Detect which cell encompasses the target text, then output its [x, y] center coordinate. 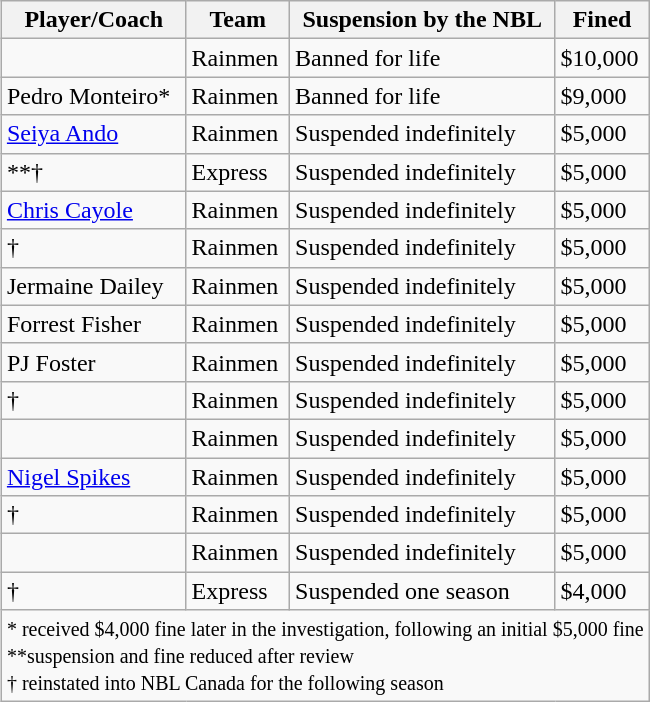
Fined [602, 20]
$9,000 [602, 96]
$10,000 [602, 58]
**† [94, 172]
Team [238, 20]
Jermaine Dailey [94, 286]
Forrest Fisher [94, 324]
Pedro Monteiro* [94, 96]
Player/Coach [94, 20]
Seiya Ando [94, 134]
Nigel Spikes [94, 477]
Suspended one season [422, 591]
Suspension by the NBL [422, 20]
PJ Foster [94, 362]
Chris Cayole [94, 210]
$4,000 [602, 591]
